Provide the [x, y] coordinate of the cell's center where the given text is located.  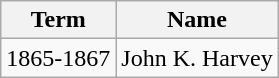
Term [58, 20]
John K. Harvey [197, 58]
Name [197, 20]
1865-1867 [58, 58]
